Return the (x, y) coordinate for the center point of the cell that contains the specified text.  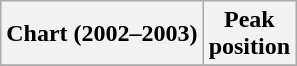
Chart (2002–2003) (102, 34)
Peak position (249, 34)
